Return (X, Y) of the center of cell containing provided text 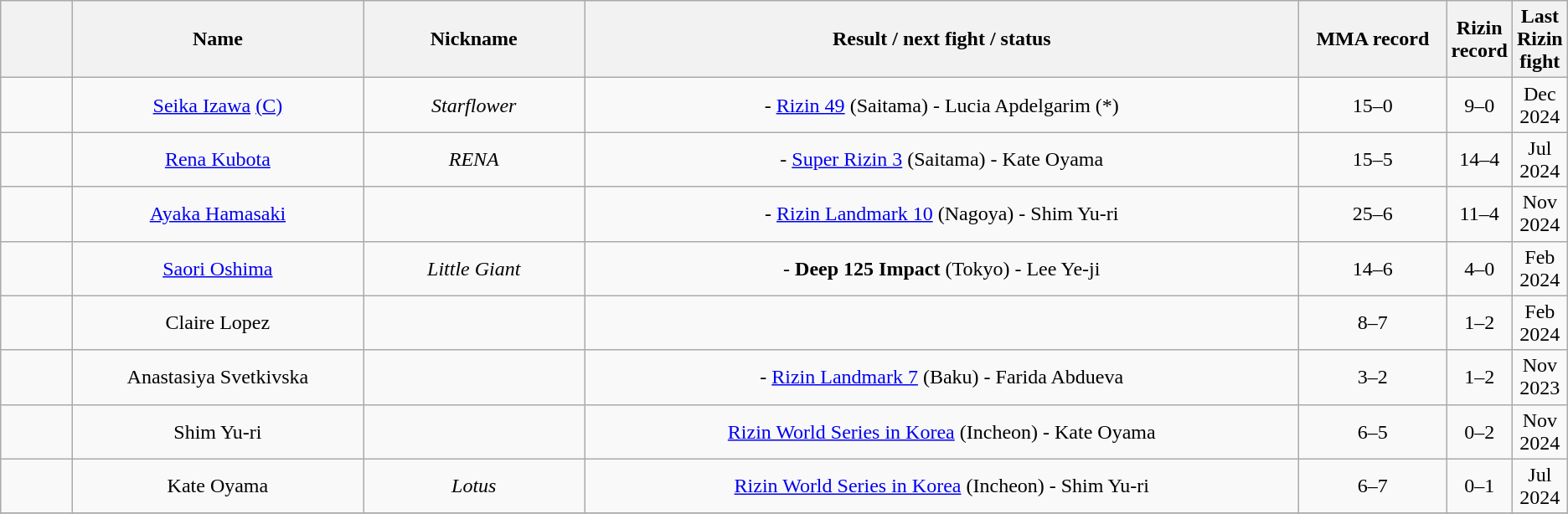
Starflower (474, 105)
MMA record (1373, 39)
0–1 (1479, 486)
6–5 (1373, 432)
Rizin World Series in Korea (Incheon) - Shim Yu-ri (941, 486)
Result / next fight / status (941, 39)
Rizin World Series in Korea (Incheon) - Kate Oyama (941, 432)
15–0 (1373, 105)
0–2 (1479, 432)
Last Rizin fight (1540, 39)
- Super Rizin 3 (Saitama) - Kate Oyama (941, 159)
Nickname (474, 39)
3–2 (1373, 377)
Claire Lopez (218, 323)
9–0 (1479, 105)
Kate Oyama (218, 486)
- Rizin Landmark 7 (Baku) - Farida Abdueva (941, 377)
- Rizin Landmark 10 (Nagoya) - Shim Yu-ri (941, 214)
14–4 (1479, 159)
Little Giant (474, 268)
Seika Izawa (C) (218, 105)
Saori Oshima (218, 268)
6–7 (1373, 486)
- Deep 125 Impact (Tokyo) - Lee Ye-ji (941, 268)
Anastasiya Svetkivska (218, 377)
11–4 (1479, 214)
Shim Yu-ri (218, 432)
Name (218, 39)
8–7 (1373, 323)
Rizin record (1479, 39)
4–0 (1479, 268)
Ayaka Hamasaki (218, 214)
14–6 (1373, 268)
15–5 (1373, 159)
25–6 (1373, 214)
Dec 2024 (1540, 105)
RENA (474, 159)
- Rizin 49 (Saitama) - Lucia Apdelgarim (*) (941, 105)
Lotus (474, 486)
Nov 2023 (1540, 377)
Rena Kubota (218, 159)
